Output the [X, Y] coordinate of the center of the cell containing the given text.  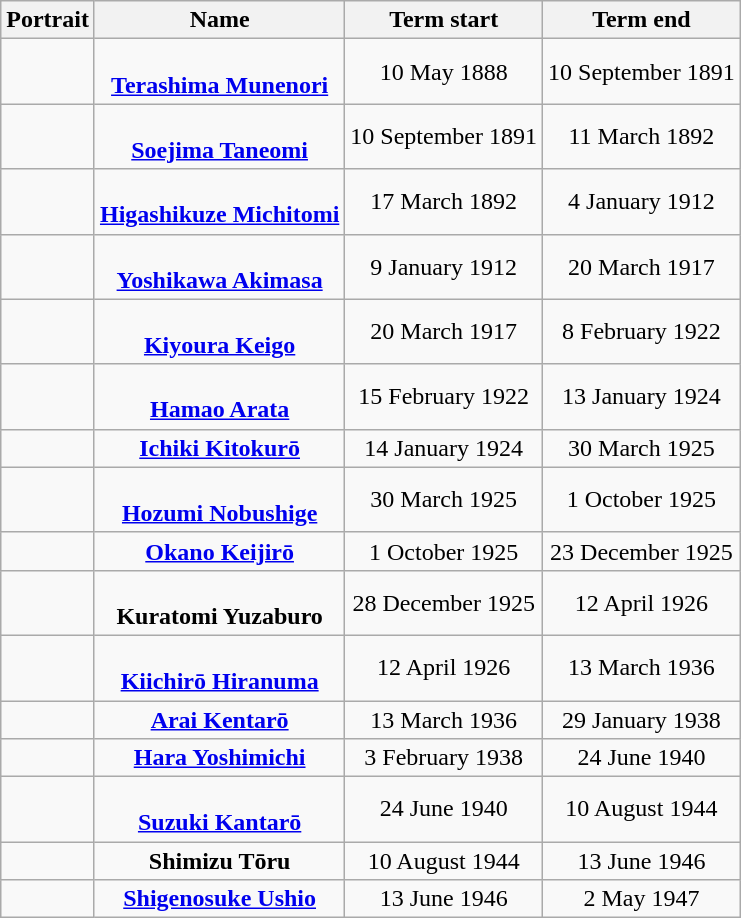
Higashikuze Michitomi [219, 202]
10 May 1888 [444, 72]
15 February 1922 [444, 396]
Okano Keijirō [219, 551]
Ichiki Kitokurō [219, 448]
Kuratomi Yuzaburo [219, 602]
Term start [444, 20]
Hamao Arata [219, 396]
Soejima Taneomi [219, 136]
17 March 1892 [444, 202]
Arai Kentarō [219, 719]
Name [219, 20]
Suzuki Kantarō [219, 810]
Portrait [48, 20]
9 January 1912 [444, 266]
Kiyoura Keigo [219, 332]
Hozumi Nobushige [219, 500]
29 January 1938 [642, 719]
Terashima Munenori [219, 72]
Hara Yoshimichi [219, 758]
2 May 1947 [642, 899]
14 January 1924 [444, 448]
Shimizu Tōru [219, 861]
Yoshikawa Akimasa [219, 266]
13 January 1924 [642, 396]
11 March 1892 [642, 136]
Shigenosuke Ushio [219, 899]
3 February 1938 [444, 758]
28 December 1925 [444, 602]
8 February 1922 [642, 332]
Term end [642, 20]
4 January 1912 [642, 202]
23 December 1925 [642, 551]
Kiichirō Hiranuma [219, 668]
